Output the [x, y] coordinate of the center of the cell containing the given text.  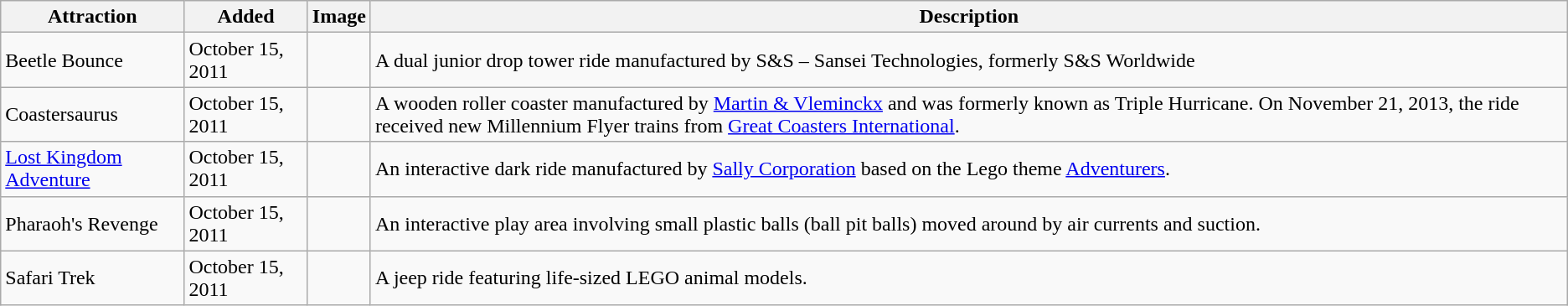
Attraction [92, 17]
A dual junior drop tower ride manufactured by S&S – Sansei Technologies, formerly S&S Worldwide [968, 60]
Added [246, 17]
Image [338, 17]
Coastersaurus [92, 114]
A jeep ride featuring life-sized LEGO animal models. [968, 278]
Description [968, 17]
Pharaoh's Revenge [92, 223]
Lost Kingdom Adventure [92, 169]
An interactive play area involving small plastic balls (ball pit balls) moved around by air currents and suction. [968, 223]
Beetle Bounce [92, 60]
An interactive dark ride manufactured by Sally Corporation based on the Lego theme Adventurers. [968, 169]
Safari Trek [92, 278]
